Locate the cell with the specified text and output its [X, Y] center coordinate. 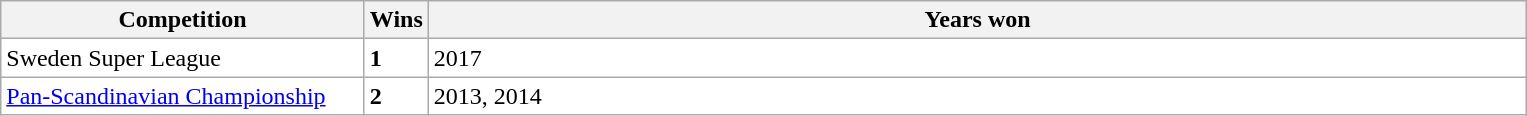
Sweden Super League [183, 58]
Pan-Scandinavian Championship [183, 96]
Years won [978, 20]
1 [396, 58]
Wins [396, 20]
Competition [183, 20]
2017 [978, 58]
2013, 2014 [978, 96]
2 [396, 96]
